Pinpoint the cell where the given text exists, returning its (X, Y) midpoint coordinate. 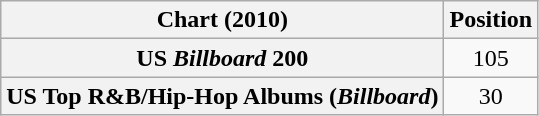
30 (491, 96)
Position (491, 20)
US Top R&B/Hip-Hop Albums (Billboard) (222, 96)
105 (491, 58)
Chart (2010) (222, 20)
US Billboard 200 (222, 58)
